Output the [x, y] coordinate of the center of the cell containing the given text.  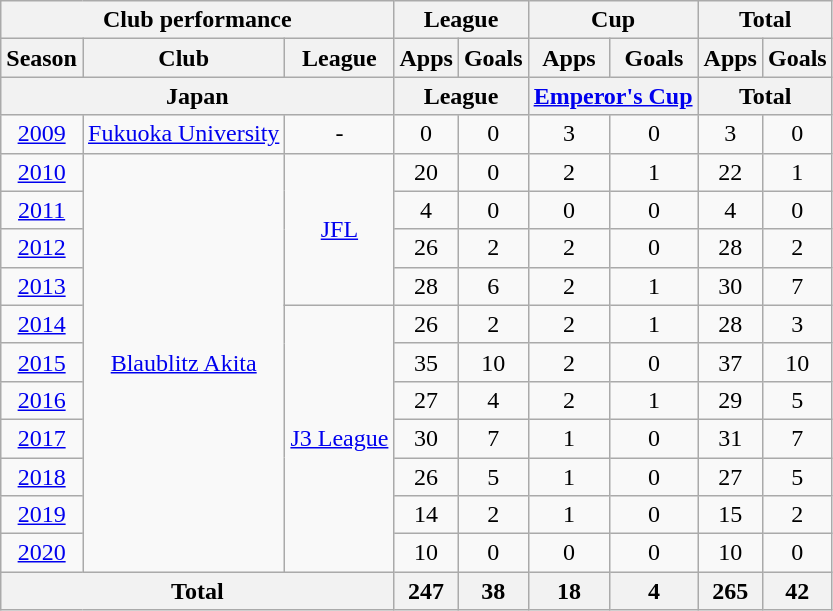
14 [426, 515]
31 [730, 438]
20 [426, 172]
2011 [42, 210]
2016 [42, 400]
Emperor's Cup [613, 96]
Cup [613, 20]
Blaublitz Akita [183, 362]
2019 [42, 515]
6 [493, 286]
Club performance [198, 20]
42 [797, 591]
35 [426, 362]
Fukuoka University [183, 134]
2014 [42, 324]
2015 [42, 362]
Japan [198, 96]
2018 [42, 477]
2013 [42, 286]
265 [730, 591]
JFL [340, 229]
2020 [42, 553]
247 [426, 591]
Season [42, 58]
2012 [42, 248]
2009 [42, 134]
29 [730, 400]
15 [730, 515]
- [340, 134]
2017 [42, 438]
18 [569, 591]
Club [183, 58]
22 [730, 172]
2010 [42, 172]
J3 League [340, 438]
37 [730, 362]
38 [493, 591]
